Return the (X, Y) coordinate for the center point of the cell that contains the specified text.  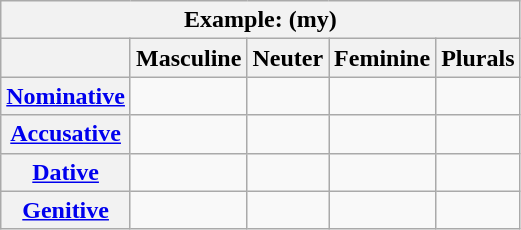
Feminine (382, 58)
Neuter (288, 58)
Masculine (188, 58)
Nominative (66, 96)
Example: (my) (260, 20)
Plurals (478, 58)
Dative (66, 172)
Genitive (66, 210)
Accusative (66, 134)
